Search for the cell housing the specified text and yield its (X, Y) center coordinate. 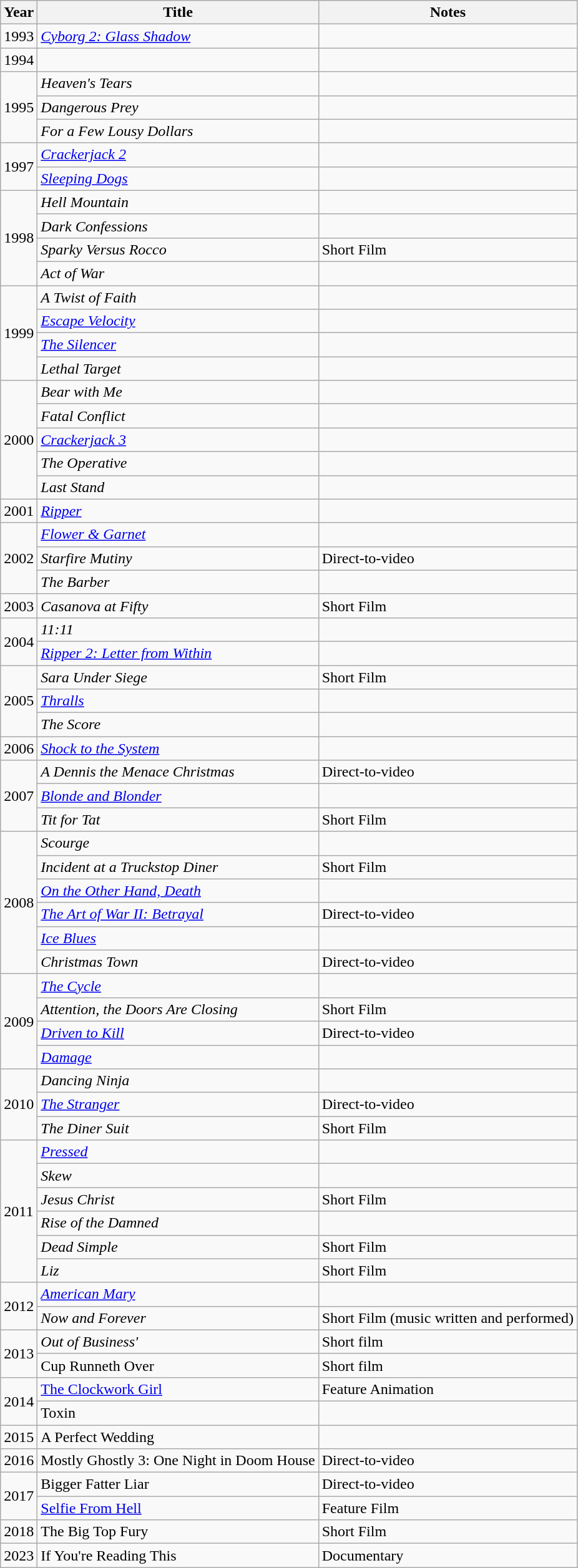
The Art of War II: Betrayal (178, 914)
Notes (448, 12)
Shock to the System (178, 748)
Thralls (178, 701)
Last Stand (178, 487)
2016 (19, 1461)
Liz (178, 1270)
The Stranger (178, 1105)
2009 (19, 1021)
2000 (19, 440)
A Twist of Faith (178, 298)
2003 (19, 606)
Out of Business' (178, 1342)
Starfire Mutiny (178, 558)
A Dennis the Menace Christmas (178, 772)
Skew (178, 1176)
Dangerous Prey (178, 107)
Bear with Me (178, 392)
The Clockwork Girl (178, 1389)
Year (19, 12)
Dark Confessions (178, 226)
Dancing Ninja (178, 1081)
Crackerjack 3 (178, 440)
Tit for Tat (178, 820)
2011 (19, 1211)
Ice Blues (178, 938)
Cup Runneth Over (178, 1365)
Christmas Town (178, 962)
The Big Top Fury (178, 1532)
Rise of the Damned (178, 1223)
Cyborg 2: Glass Shadow (178, 36)
2010 (19, 1105)
Sleeping Dogs (178, 178)
2013 (19, 1353)
Flower & Garnet (178, 535)
Toxin (178, 1413)
Short Film (music written and performed) (448, 1318)
2017 (19, 1496)
The Score (178, 725)
Jesus Christ (178, 1199)
If You're Reading This (178, 1556)
2008 (19, 903)
Damage (178, 1057)
Title (178, 12)
Driven to Kill (178, 1033)
Ripper (178, 511)
Attention, the Doors Are Closing (178, 1009)
2023 (19, 1556)
Incident at a Truckstop Diner (178, 867)
1994 (19, 60)
Pressed (178, 1152)
Feature Film (448, 1508)
The Barber (178, 582)
Crackerjack 2 (178, 155)
2002 (19, 558)
1999 (19, 333)
Mostly Ghostly 3: One Night in Doom House (178, 1461)
1993 (19, 36)
2015 (19, 1436)
For a Few Lousy Dollars (178, 131)
The Operative (178, 463)
The Silencer (178, 345)
A Perfect Wedding (178, 1436)
Bigger Fatter Liar (178, 1484)
Escape Velocity (178, 321)
Selfie From Hell (178, 1508)
11:11 (178, 629)
Heaven's Tears (178, 84)
The Cycle (178, 985)
1998 (19, 238)
American Mary (178, 1294)
2014 (19, 1401)
2007 (19, 796)
Sparky Versus Rocco (178, 249)
Sara Under Siege (178, 677)
2005 (19, 700)
2018 (19, 1532)
On the Other Hand, Death (178, 891)
Fatal Conflict (178, 416)
2012 (19, 1306)
1997 (19, 167)
Lethal Target (178, 369)
The Diner Suit (178, 1128)
Documentary (448, 1556)
Feature Animation (448, 1389)
2001 (19, 511)
Scourge (178, 843)
Now and Forever (178, 1318)
Act of War (178, 273)
Dead Simple (178, 1247)
Ripper 2: Letter from Within (178, 653)
1995 (19, 107)
2004 (19, 641)
Hell Mountain (178, 202)
2006 (19, 748)
Blonde and Blonder (178, 796)
Casanova at Fifty (178, 606)
